Search for the cell housing the specified text and yield its (X, Y) center coordinate. 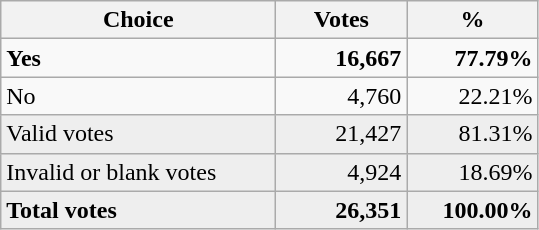
16,667 (342, 58)
Yes (138, 58)
Choice (138, 20)
Total votes (138, 210)
18.69% (472, 172)
Invalid or blank votes (138, 172)
Votes (342, 20)
4,760 (342, 96)
% (472, 20)
77.79% (472, 58)
Valid votes (138, 134)
No (138, 96)
26,351 (342, 210)
100.00% (472, 210)
81.31% (472, 134)
22.21% (472, 96)
4,924 (342, 172)
21,427 (342, 134)
